Scan for the cell matching the given text and deliver its [x, y] coordinate at center. 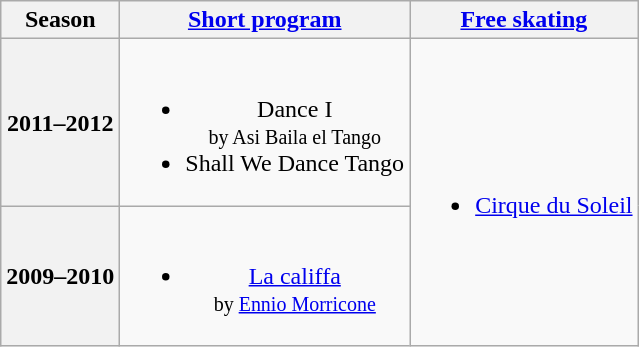
Dance I by Asi Baila el Tango Shall We Dance Tango [265, 122]
Short program [265, 20]
Free skating [524, 20]
La califfa by Ennio Morricone [265, 276]
Season [60, 20]
2011–2012 [60, 122]
Cirque du Soleil [524, 192]
2009–2010 [60, 276]
